Provide the (X, Y) coordinate of the cell's center where the given text is located.  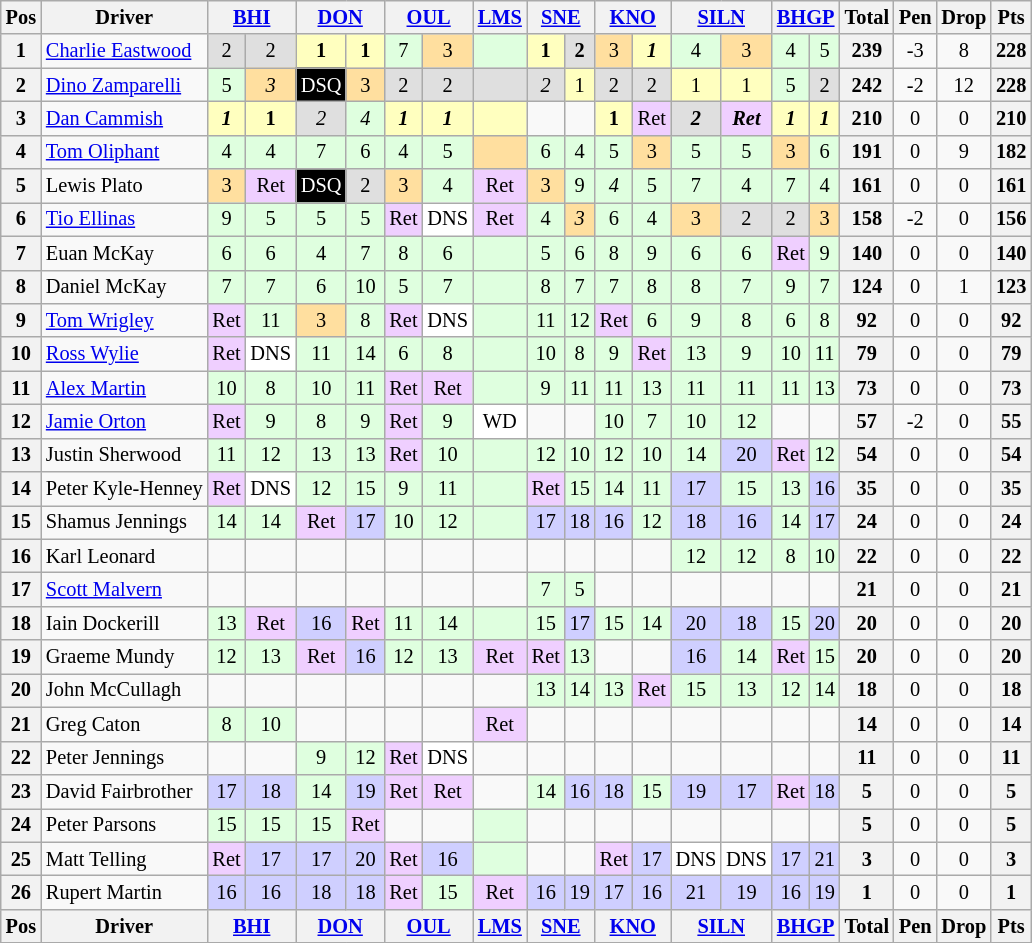
57 (867, 421)
Alex Martin (124, 388)
191 (867, 152)
Ross Wylie (124, 354)
Shamus Jennings (124, 522)
124 (867, 287)
Lewis Plato (124, 186)
Tio Ellinas (124, 219)
Jamie Orton (124, 421)
Daniel McKay (124, 287)
Dan Cammish (124, 118)
Matt Telling (124, 859)
Rupert Martin (124, 892)
239 (867, 51)
23 (21, 791)
Dino Zamparelli (124, 85)
Karl Leonard (124, 556)
-3 (916, 51)
242 (867, 85)
Graeme Mundy (124, 657)
Peter Jennings (124, 758)
Justin Sherwood (124, 455)
David Fairbrother (124, 791)
123 (1011, 287)
John McCullagh (124, 690)
156 (1011, 219)
Charlie Eastwood (124, 51)
182 (1011, 152)
25 (21, 859)
WD (500, 421)
Euan McKay (124, 253)
Greg Caton (124, 724)
55 (1011, 421)
158 (867, 219)
Tom Wrigley (124, 320)
Peter Kyle-Henney (124, 489)
Peter Parsons (124, 825)
26 (21, 892)
Iain Dockerill (124, 623)
Tom Oliphant (124, 152)
Scott Malvern (124, 589)
